Scan for the cell matching the given text and deliver its (x, y) coordinate at center. 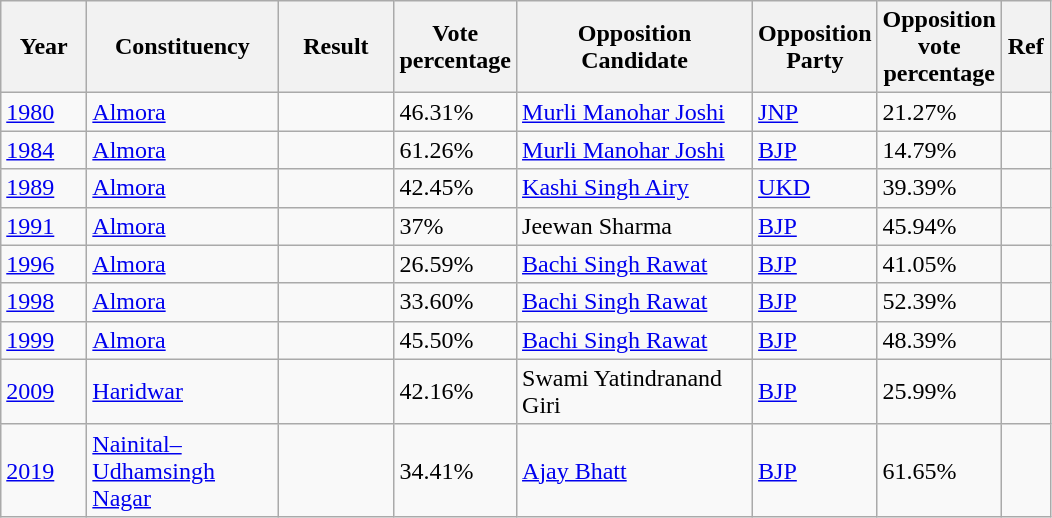
34.41% (456, 470)
1984 (44, 150)
61.65% (939, 470)
Opposition vote percentage (939, 47)
21.27% (939, 112)
52.39% (939, 302)
33.60% (456, 302)
45.50% (456, 340)
Swami Yatindranand Giri (635, 392)
46.31% (456, 112)
45.94% (939, 226)
Year (44, 47)
14.79% (939, 150)
2019 (44, 470)
1998 (44, 302)
42.16% (456, 392)
25.99% (939, 392)
Opposition Candidate (635, 47)
JNP (815, 112)
1996 (44, 264)
1980 (44, 112)
Ajay Bhatt (635, 470)
Ref (1026, 47)
48.39% (939, 340)
Kashi Singh Airy (635, 188)
1989 (44, 188)
Haridwar (182, 392)
Vote percentage (456, 47)
Result (336, 47)
Nainital–Udhamsingh Nagar (182, 470)
26.59% (456, 264)
42.45% (456, 188)
1999 (44, 340)
1991 (44, 226)
Constituency (182, 47)
2009 (44, 392)
UKD (815, 188)
61.26% (456, 150)
Jeewan Sharma (635, 226)
41.05% (939, 264)
39.39% (939, 188)
Opposition Party (815, 47)
37% (456, 226)
